Find where the given text appears and provide that cell's center as [X, Y] coordinate. 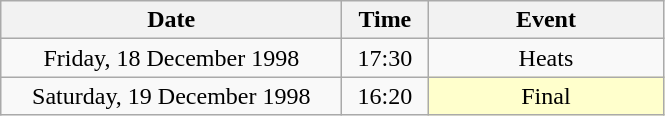
16:20 [385, 96]
Saturday, 19 December 1998 [172, 96]
Event [546, 20]
Heats [546, 58]
17:30 [385, 58]
Time [385, 20]
Date [172, 20]
Friday, 18 December 1998 [172, 58]
Final [546, 96]
